Return the [x, y] coordinate for the center point of the cell that contains the specified text.  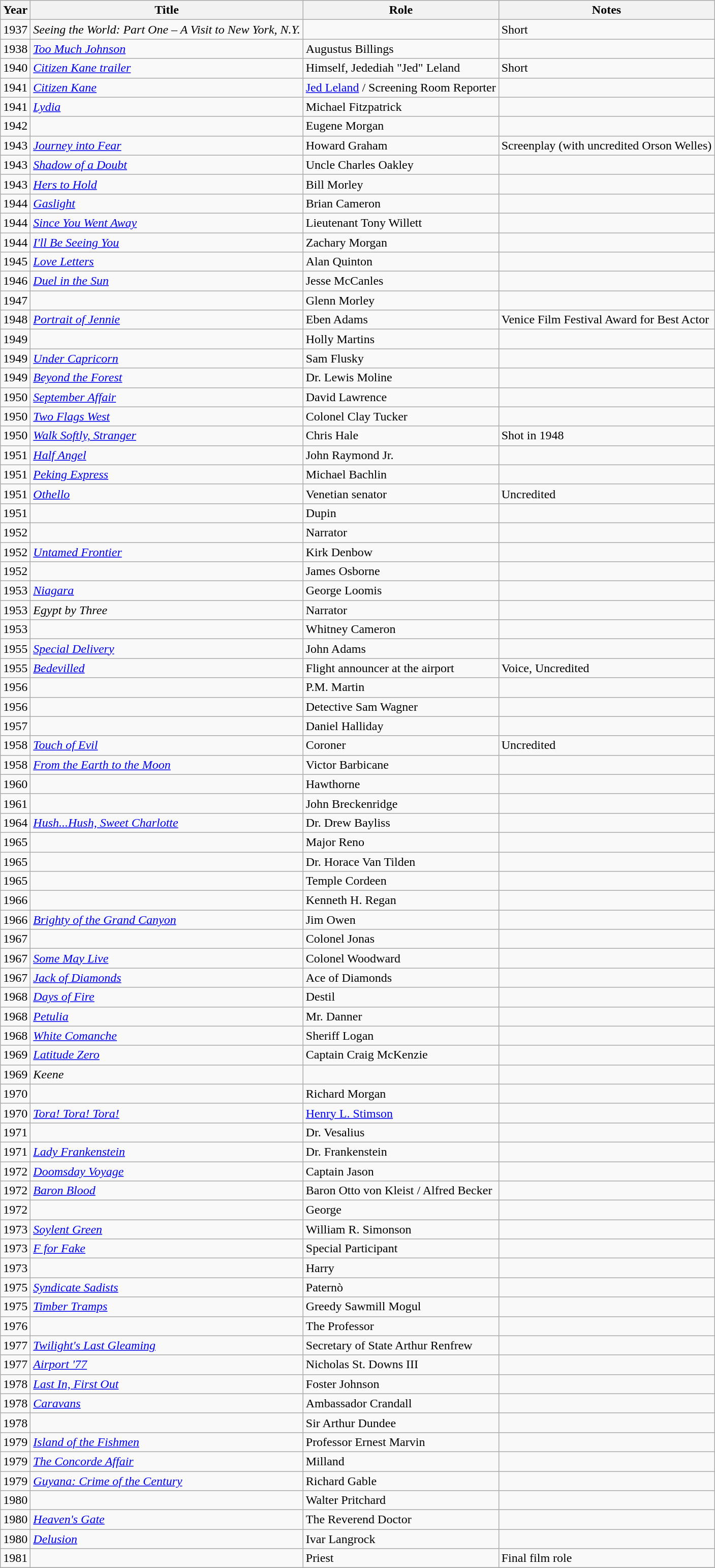
John Adams [400, 649]
Keene [167, 1074]
Duel in the Sun [167, 281]
Secretary of State Arthur Renfrew [400, 1345]
Under Capricorn [167, 358]
Baron Otto von Kleist / Alfred Becker [400, 1191]
Voice, Uncredited [607, 668]
Jed Leland / Screening Room Reporter [400, 87]
Guyana: Crime of the Century [167, 1481]
Dr. Drew Bayliss [400, 823]
From the Earth to the Moon [167, 765]
Ace of Diamonds [400, 978]
Lydia [167, 107]
Dr. Frankenstein [400, 1152]
Citizen Kane [167, 87]
September Affair [167, 397]
Jim Owen [400, 920]
Hush...Hush, Sweet Charlotte [167, 823]
Nicholas St. Downs III [400, 1365]
Since You Went Away [167, 223]
Tora! Tora! Tora! [167, 1113]
Harry [400, 1268]
Too Much Johnson [167, 49]
Venice Film Festival Award for Best Actor [607, 320]
1961 [15, 803]
Syndicate Sadists [167, 1287]
Michael Bachlin [400, 474]
Chris Hale [400, 436]
Some May Live [167, 958]
Sam Flusky [400, 358]
Final film role [607, 1558]
Beyond the Forest [167, 378]
Whitney Cameron [400, 629]
Jesse McCanles [400, 281]
Dupin [400, 513]
Special Delivery [167, 649]
Shadow of a Doubt [167, 165]
Untamed Frontier [167, 552]
Citizen Kane trailer [167, 68]
Title [167, 10]
Hawthorne [400, 784]
Victor Barbicane [400, 765]
Colonel Jonas [400, 939]
Twilight's Last Gleaming [167, 1345]
Holly Martins [400, 339]
Milland [400, 1461]
Jack of Diamonds [167, 978]
Bedevilled [167, 668]
Soylent Green [167, 1229]
Coroner [400, 745]
1937 [15, 29]
Gaslight [167, 203]
Captain Craig McKenzie [400, 1055]
White Comanche [167, 1036]
Touch of Evil [167, 745]
Special Participant [400, 1249]
Kirk Denbow [400, 552]
Niagara [167, 591]
Richard Gable [400, 1481]
William R. Simonson [400, 1229]
The Professor [400, 1326]
Walk Softly, Stranger [167, 436]
John Breckenridge [400, 803]
Seeing the World: Part One – A Visit to New York, N.Y. [167, 29]
1947 [15, 300]
Destil [400, 997]
Himself, Jedediah "Jed" Leland [400, 68]
Detective Sam Wagner [400, 707]
Egypt by Three [167, 610]
The Concorde Affair [167, 1461]
Colonel Clay Tucker [400, 416]
Alan Quinton [400, 262]
Bill Morley [400, 184]
1981 [15, 1558]
Eugene Morgan [400, 126]
Sheriff Logan [400, 1036]
Richard Morgan [400, 1094]
David Lawrence [400, 397]
Sir Arthur Dundee [400, 1423]
1940 [15, 68]
Major Reno [400, 842]
Priest [400, 1558]
Greedy Sawmill Mogul [400, 1307]
James Osborne [400, 571]
Year [15, 10]
Lieutenant Tony Willett [400, 223]
Hers to Hold [167, 184]
Journey into Fear [167, 145]
Ambassador Crandall [400, 1403]
1946 [15, 281]
Mr. Danner [400, 1016]
Ivar Langrock [400, 1539]
Screenplay (with uncredited Orson Welles) [607, 145]
Kenneth H. Regan [400, 900]
Portrait of Jennie [167, 320]
Eben Adams [400, 320]
Brian Cameron [400, 203]
Peking Express [167, 474]
Heaven's Gate [167, 1520]
Othello [167, 494]
Temple Cordeen [400, 881]
Henry L. Stimson [400, 1113]
1976 [15, 1326]
Flight announcer at the airport [400, 668]
Venetian senator [400, 494]
Professor Ernest Marvin [400, 1442]
Petulia [167, 1016]
Uncle Charles Oakley [400, 165]
Delusion [167, 1539]
Dr. Horace Van Tilden [400, 862]
Dr. Vesalius [400, 1132]
1945 [15, 262]
Colonel Woodward [400, 958]
Latitude Zero [167, 1055]
1964 [15, 823]
Airport '77 [167, 1365]
Baron Blood [167, 1191]
Caravans [167, 1403]
Timber Tramps [167, 1307]
Paternò [400, 1287]
1957 [15, 726]
Love Letters [167, 262]
Half Angel [167, 455]
Shot in 1948 [607, 436]
I'll Be Seeing You [167, 243]
Role [400, 10]
Glenn Morley [400, 300]
Doomsday Voyage [167, 1171]
Island of the Fishmen [167, 1442]
George Loomis [400, 591]
Lady Frankenstein [167, 1152]
Michael Fitzpatrick [400, 107]
Dr. Lewis Moline [400, 378]
Walter Pritchard [400, 1500]
The Reverend Doctor [400, 1520]
1938 [15, 49]
Augustus Billings [400, 49]
Howard Graham [400, 145]
1948 [15, 320]
George [400, 1210]
Daniel Halliday [400, 726]
Zachary Morgan [400, 243]
Notes [607, 10]
1960 [15, 784]
1942 [15, 126]
Last In, First Out [167, 1384]
Brighty of the Grand Canyon [167, 920]
Foster Johnson [400, 1384]
Days of Fire [167, 997]
F for Fake [167, 1249]
John Raymond Jr. [400, 455]
Captain Jason [400, 1171]
Two Flags West [167, 416]
P.M. Martin [400, 687]
